Provide the (x, y) coordinate of the cell's center where the given text is located.  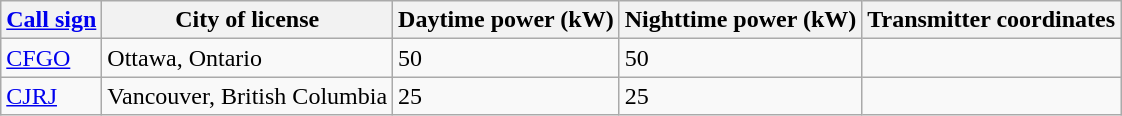
City of license (248, 20)
CJRJ (52, 96)
Transmitter coordinates (992, 20)
Call sign (52, 20)
Ottawa, Ontario (248, 58)
Daytime power (kW) (506, 20)
CFGO (52, 58)
Nighttime power (kW) (740, 20)
Vancouver, British Columbia (248, 96)
